Extract the (X, Y) coordinate from the center of the cell holding the provided text.  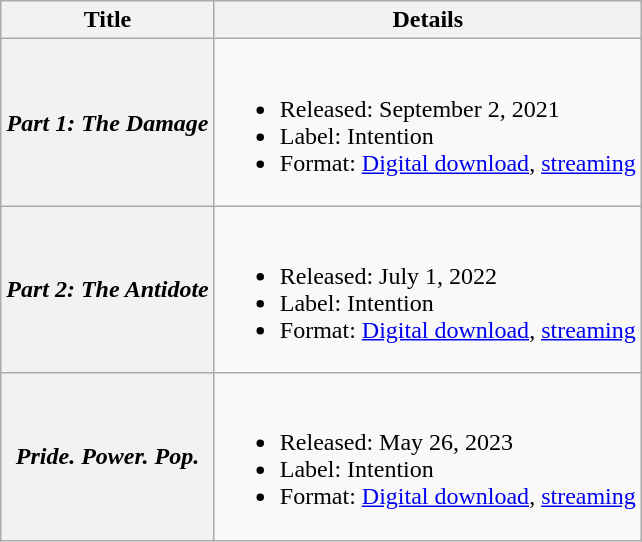
Released: September 2, 2021Label: IntentionFormat: Digital download, streaming (428, 122)
Part 2: The Antidote (108, 290)
Details (428, 20)
Released: May 26, 2023Label: IntentionFormat: Digital download, streaming (428, 456)
Part 1: The Damage (108, 122)
Released: July 1, 2022Label: IntentionFormat: Digital download, streaming (428, 290)
Pride. Power. Pop. (108, 456)
Title (108, 20)
